Return the [X, Y] coordinate for the center point of the cell that contains the specified text.  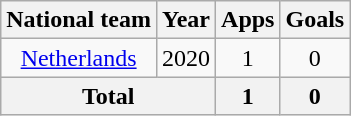
National team [79, 20]
2020 [186, 58]
Apps [248, 20]
Total [108, 96]
Netherlands [79, 58]
Goals [315, 20]
Year [186, 20]
